For the text-containing cell, return its midpoint in (x, y) coordinate format. 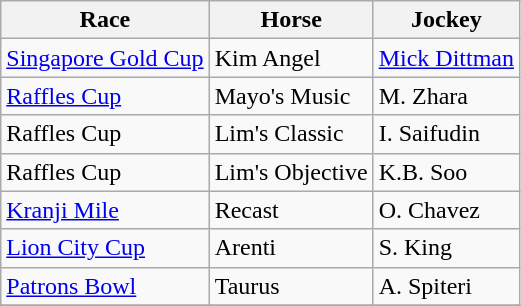
K.B. Soo (446, 172)
Jockey (446, 20)
Horse (291, 20)
Mick Dittman (446, 58)
Lim's Classic (291, 134)
A. Spiteri (446, 286)
O. Chavez (446, 210)
Taurus (291, 286)
Patrons Bowl (105, 286)
Mayo's Music (291, 96)
Recast (291, 210)
I. Saifudin (446, 134)
Kim Angel (291, 58)
M. Zhara (446, 96)
Lion City Cup (105, 248)
Race (105, 20)
Arenti (291, 248)
Singapore Gold Cup (105, 58)
Lim's Objective (291, 172)
Kranji Mile (105, 210)
S. King (446, 248)
